Return the (X, Y) coordinate for the center point of the cell that contains the specified text.  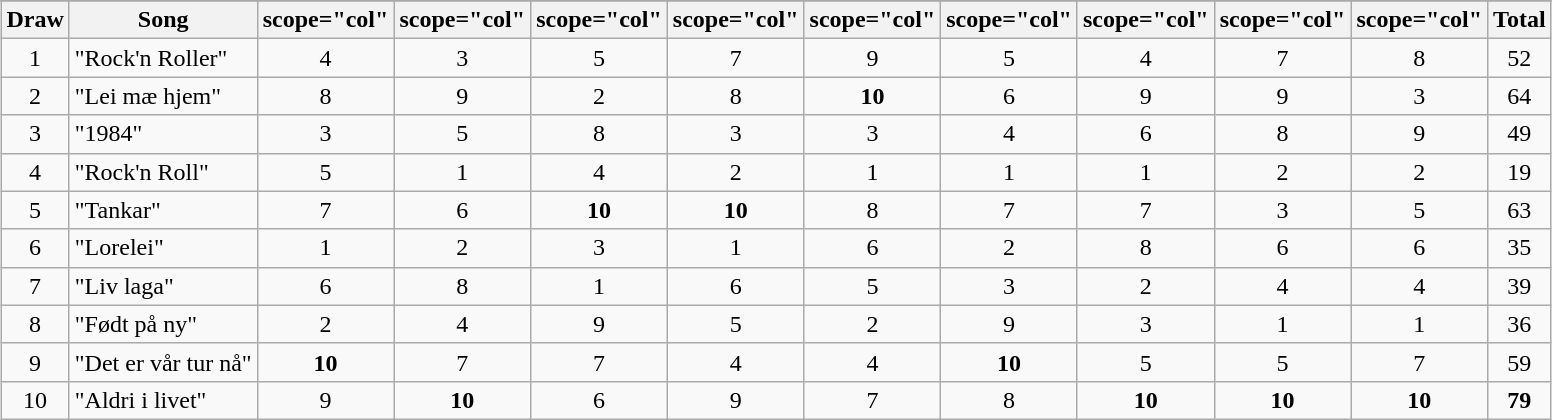
"Rock'n Roll" (163, 172)
63 (1520, 210)
"Lorelei" (163, 248)
"Aldri i livet" (163, 400)
19 (1520, 172)
35 (1520, 248)
Song (163, 20)
64 (1520, 96)
79 (1520, 400)
Total (1520, 20)
"Det er vår tur nå" (163, 362)
"Liv laga" (163, 286)
36 (1520, 324)
"Tankar" (163, 210)
"Lei mæ hjem" (163, 96)
39 (1520, 286)
52 (1520, 58)
49 (1520, 134)
Draw (35, 20)
"Rock'n Roller" (163, 58)
"1984" (163, 134)
59 (1520, 362)
"Født på ny" (163, 324)
